Return the (X, Y) coordinate for the center point of the cell that contains the specified text.  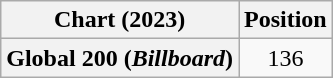
Global 200 (Billboard) (120, 58)
Position (285, 20)
Chart (2023) (120, 20)
136 (285, 58)
